Search for the cell housing the specified text and yield its [X, Y] center coordinate. 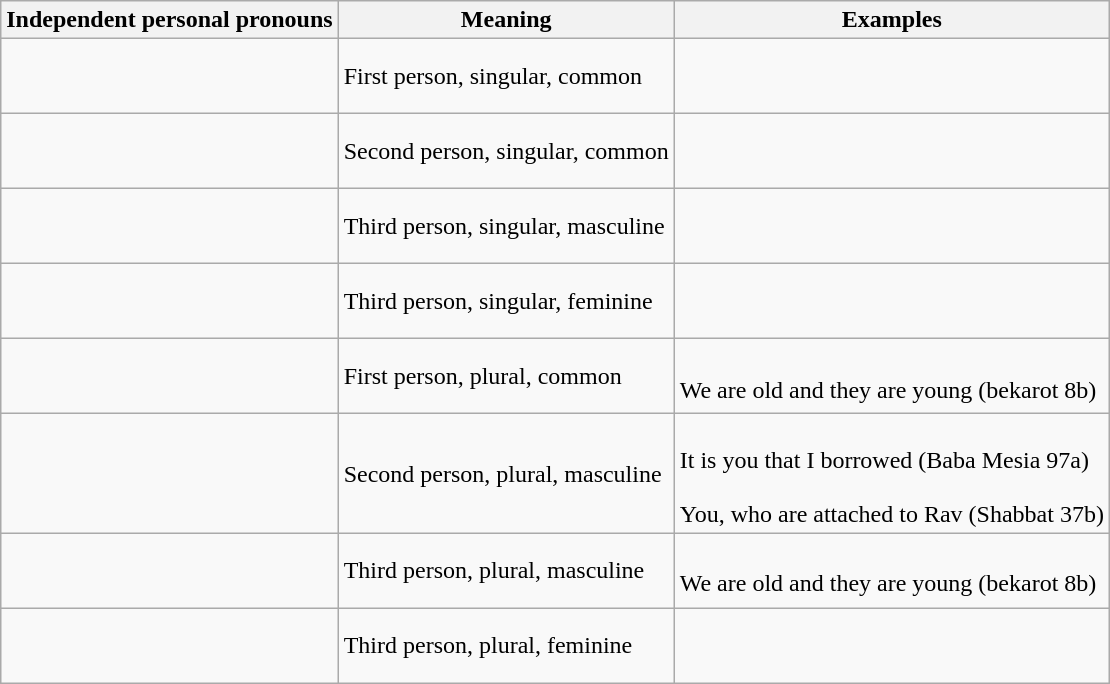
Second person, singular, common [506, 152]
First person, singular, common [506, 76]
It is you that I borrowed (Baba Mesia 97a) You, who are attached to Rav (Shabbat 37b) [892, 474]
Second person, plural, masculine [506, 474]
Third person, singular, feminine [506, 302]
Third person, plural, masculine [506, 570]
Third person, singular, masculine [506, 226]
First person, plural, common [506, 376]
Examples [892, 20]
Meaning [506, 20]
Third person, plural, feminine [506, 646]
Independent personal pronouns [170, 20]
